Find where the given text appears and provide that cell's center as (X, Y) coordinate. 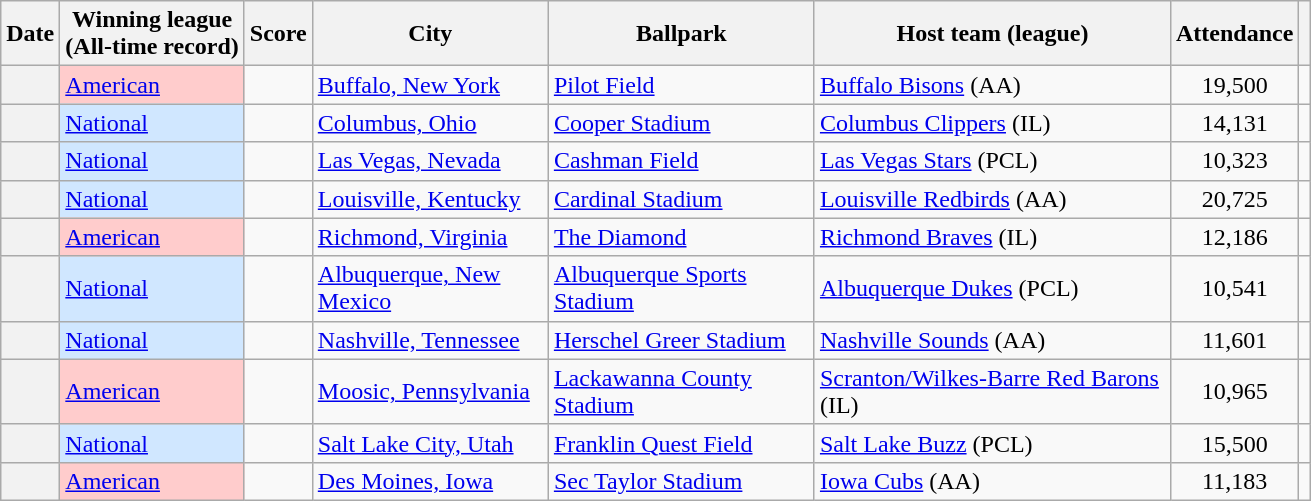
Nashville, Tennessee (430, 340)
Iowa Cubs (AA) (992, 481)
Franklin Quest Field (681, 443)
Richmond, Virginia (430, 237)
Las Vegas Stars (PCL) (992, 161)
10,541 (1234, 288)
20,725 (1234, 199)
Des Moines, Iowa (430, 481)
10,323 (1234, 161)
Ballpark (681, 34)
Herschel Greer Stadium (681, 340)
15,500 (1234, 443)
Columbus, Ohio (430, 123)
The Diamond (681, 237)
12,186 (1234, 237)
Buffalo, New York (430, 85)
Cooper Stadium (681, 123)
Louisville, Kentucky (430, 199)
Las Vegas, Nevada (430, 161)
Pilot Field (681, 85)
Richmond Braves (IL) (992, 237)
City (430, 34)
11,601 (1234, 340)
Score (278, 34)
Buffalo Bisons (AA) (992, 85)
Albuquerque Dukes (PCL) (992, 288)
Date (30, 34)
Lackawanna County Stadium (681, 392)
Salt Lake City, Utah (430, 443)
Albuquerque, New Mexico (430, 288)
Cardinal Stadium (681, 199)
Host team (league) (992, 34)
Cashman Field (681, 161)
Sec Taylor Stadium (681, 481)
Albuquerque Sports Stadium (681, 288)
Columbus Clippers (IL) (992, 123)
14,131 (1234, 123)
10,965 (1234, 392)
Moosic, Pennsylvania (430, 392)
Scranton/Wilkes-Barre Red Barons (IL) (992, 392)
19,500 (1234, 85)
Winning league(All-time record) (152, 34)
Nashville Sounds (AA) (992, 340)
11,183 (1234, 481)
Louisville Redbirds (AA) (992, 199)
Attendance (1234, 34)
Salt Lake Buzz (PCL) (992, 443)
